From the cell containing the given text, extract its center point as [X, Y] coordinate. 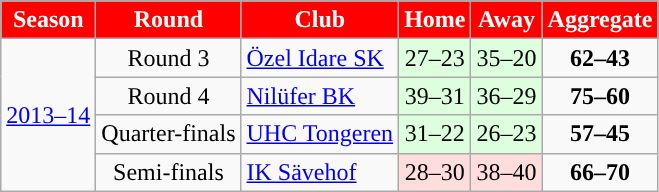
Semi-finals [168, 172]
Club [320, 20]
38–40 [506, 172]
UHC Tongeren [320, 134]
66–70 [600, 172]
Nilüfer BK [320, 96]
Home [435, 20]
Round 3 [168, 58]
Özel Idare SK [320, 58]
35–20 [506, 58]
75–60 [600, 96]
Round [168, 20]
2013–14 [48, 115]
26–23 [506, 134]
28–30 [435, 172]
31–22 [435, 134]
27–23 [435, 58]
Away [506, 20]
62–43 [600, 58]
Aggregate [600, 20]
Quarter-finals [168, 134]
57–45 [600, 134]
Round 4 [168, 96]
39–31 [435, 96]
36–29 [506, 96]
Season [48, 20]
IK Sävehof [320, 172]
